From the cell containing the given text, extract its center point as [X, Y] coordinate. 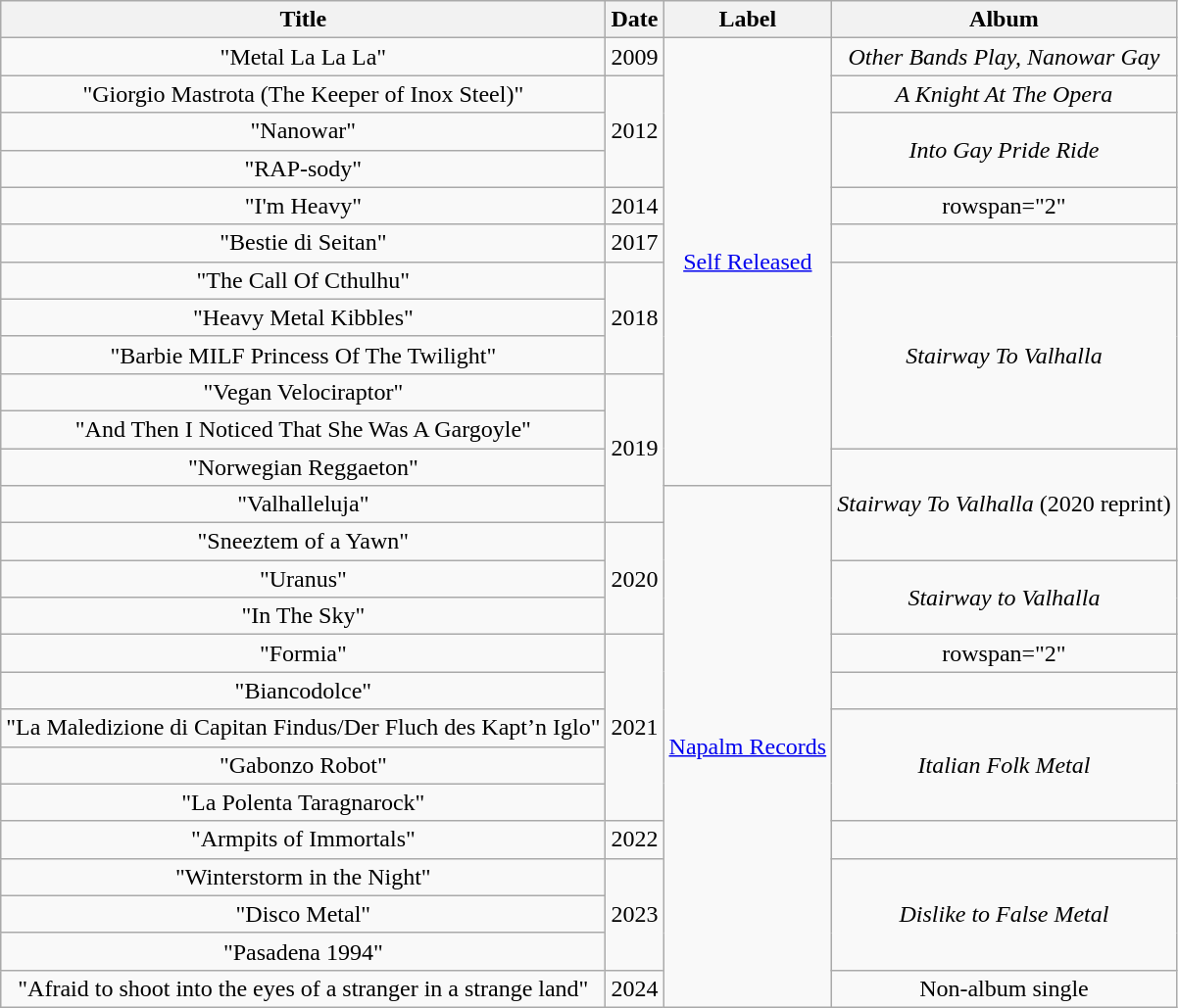
Italian Folk Metal [1005, 765]
2023 [635, 914]
Album [1005, 20]
"Metal La La La" [304, 57]
"La Maledizione di Capitan Findus/Der Fluch des Kapt’n Iglo" [304, 728]
"Afraid to shoot into the eyes of a stranger in a strange land" [304, 988]
Other Bands Play, Nanowar Gay [1005, 57]
"And Then I Noticed That She Was A Gargoyle" [304, 429]
Self Released [748, 263]
"Heavy Metal Kibbles" [304, 317]
Stairway To Valhalla (2020 reprint) [1005, 504]
"Giorgio Mastrota (The Keeper of Inox Steel)" [304, 94]
"The Call Of Cthulhu" [304, 280]
"Biancodolce" [304, 691]
2020 [635, 579]
"Gabonzo Robot" [304, 765]
"In The Sky" [304, 616]
"Norwegian Reggaeton" [304, 467]
"Barbie MILF Princess Of The Twilight" [304, 355]
"Pasadena 1994" [304, 951]
Stairway To Valhalla [1005, 355]
"Vegan Velociraptor" [304, 392]
2024 [635, 988]
Dislike to False Metal [1005, 914]
"I'm Heavy" [304, 206]
2017 [635, 243]
"Sneeztem of a Yawn" [304, 542]
2021 [635, 728]
2022 [635, 840]
2009 [635, 57]
2014 [635, 206]
Stairway to Valhalla [1005, 598]
Napalm Records [748, 746]
A Knight At The Opera [1005, 94]
"Bestie di Seitan" [304, 243]
Date [635, 20]
2012 [635, 131]
"Winterstorm in the Night" [304, 877]
Title [304, 20]
"Formia" [304, 653]
Label [748, 20]
"Disco Metal" [304, 914]
2018 [635, 317]
Non-album single [1005, 988]
"La Polenta Taragnarock" [304, 802]
"Valhalleluja" [304, 504]
Into Gay Pride Ride [1005, 150]
"Armpits of Immortals" [304, 840]
2019 [635, 448]
"Nanowar" [304, 131]
"Uranus" [304, 579]
"RAP-sody" [304, 168]
